Provide the (X, Y) coordinate of the cell's center where the given text is located.  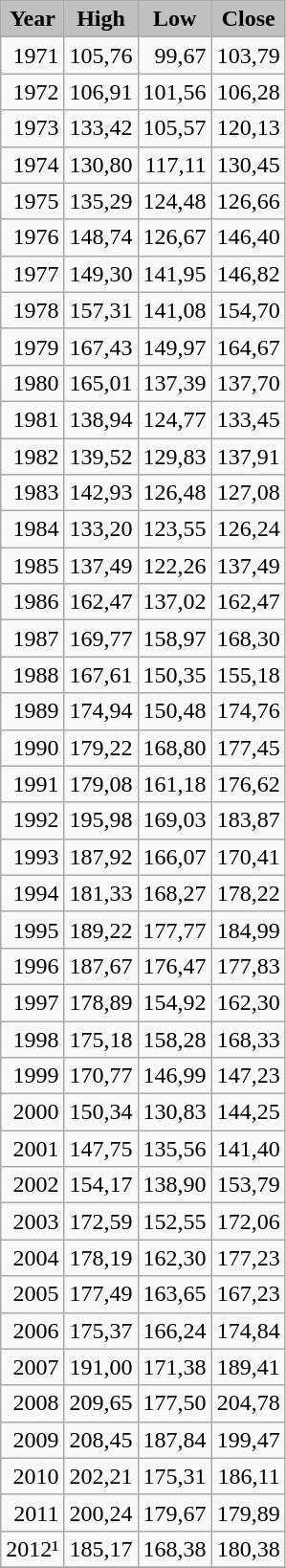
135,56 (174, 1149)
117,11 (174, 165)
167,43 (101, 347)
Year (33, 19)
124,48 (174, 201)
1973 (33, 128)
177,50 (174, 1403)
1996 (33, 966)
1974 (33, 165)
168,33 (249, 1039)
178,22 (249, 893)
168,30 (249, 638)
147,23 (249, 1076)
147,75 (101, 1149)
137,39 (174, 383)
2007 (33, 1367)
168,27 (174, 893)
150,35 (174, 675)
120,13 (249, 128)
2004 (33, 1258)
175,18 (101, 1039)
1982 (33, 457)
1994 (33, 893)
209,65 (101, 1403)
179,08 (101, 784)
2009 (33, 1440)
174,84 (249, 1331)
129,83 (174, 457)
177,83 (249, 966)
High (101, 19)
149,30 (101, 274)
158,97 (174, 638)
126,48 (174, 493)
172,59 (101, 1221)
2005 (33, 1294)
171,38 (174, 1367)
2011 (33, 1512)
165,01 (101, 383)
170,41 (249, 857)
157,31 (101, 310)
158,28 (174, 1039)
177,45 (249, 748)
170,77 (101, 1076)
175,31 (174, 1476)
199,47 (249, 1440)
179,89 (249, 1512)
2012¹ (33, 1549)
144,25 (249, 1112)
153,79 (249, 1185)
177,23 (249, 1258)
124,77 (174, 419)
154,17 (101, 1185)
169,03 (174, 820)
133,20 (101, 529)
2001 (33, 1149)
146,99 (174, 1076)
1997 (33, 1002)
152,55 (174, 1221)
155,18 (249, 675)
133,42 (101, 128)
1978 (33, 310)
168,80 (174, 748)
142,93 (101, 493)
130,80 (101, 165)
1999 (33, 1076)
133,45 (249, 419)
181,33 (101, 893)
204,78 (249, 1403)
1991 (33, 784)
186,11 (249, 1476)
137,70 (249, 383)
202,21 (101, 1476)
1986 (33, 602)
2008 (33, 1403)
187,67 (101, 966)
149,97 (174, 347)
127,08 (249, 493)
106,28 (249, 92)
177,77 (174, 930)
1981 (33, 419)
185,17 (101, 1549)
138,90 (174, 1185)
189,41 (249, 1367)
167,23 (249, 1294)
191,00 (101, 1367)
2000 (33, 1112)
126,24 (249, 529)
175,37 (101, 1331)
166,07 (174, 857)
1971 (33, 56)
180,38 (249, 1549)
137,91 (249, 457)
169,77 (101, 638)
2002 (33, 1185)
1998 (33, 1039)
189,22 (101, 930)
1992 (33, 820)
187,92 (101, 857)
1993 (33, 857)
166,24 (174, 1331)
130,83 (174, 1112)
183,87 (249, 820)
148,74 (101, 237)
174,76 (249, 711)
179,67 (174, 1512)
1975 (33, 201)
163,65 (174, 1294)
2003 (33, 1221)
184,99 (249, 930)
135,29 (101, 201)
176,47 (174, 966)
141,95 (174, 274)
200,24 (101, 1512)
146,40 (249, 237)
Low (174, 19)
1976 (33, 237)
103,79 (249, 56)
1979 (33, 347)
2010 (33, 1476)
161,18 (174, 784)
195,98 (101, 820)
146,82 (249, 274)
1989 (33, 711)
179,22 (101, 748)
1990 (33, 748)
167,61 (101, 675)
150,48 (174, 711)
105,76 (101, 56)
164,67 (249, 347)
177,49 (101, 1294)
1972 (33, 92)
126,66 (249, 201)
123,55 (174, 529)
154,70 (249, 310)
187,84 (174, 1440)
154,92 (174, 1002)
99,67 (174, 56)
178,89 (101, 1002)
141,40 (249, 1149)
1987 (33, 638)
178,19 (101, 1258)
105,57 (174, 128)
172,06 (249, 1221)
Close (249, 19)
126,67 (174, 237)
130,45 (249, 165)
122,26 (174, 566)
150,34 (101, 1112)
101,56 (174, 92)
2006 (33, 1331)
137,02 (174, 602)
168,38 (174, 1549)
174,94 (101, 711)
1985 (33, 566)
139,52 (101, 457)
141,08 (174, 310)
138,94 (101, 419)
1983 (33, 493)
1995 (33, 930)
1988 (33, 675)
1980 (33, 383)
208,45 (101, 1440)
1977 (33, 274)
1984 (33, 529)
176,62 (249, 784)
106,91 (101, 92)
